Provide the [x, y] coordinate of the cell's center where the given text is located.  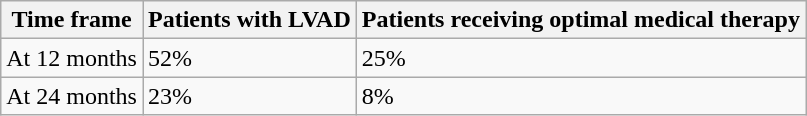
At 24 months [72, 96]
Time frame [72, 20]
23% [249, 96]
8% [580, 96]
25% [580, 58]
Patients with LVAD [249, 20]
Patients receiving optimal medical therapy [580, 20]
At 12 months [72, 58]
52% [249, 58]
